For the text-containing cell, return its midpoint in (X, Y) coordinate format. 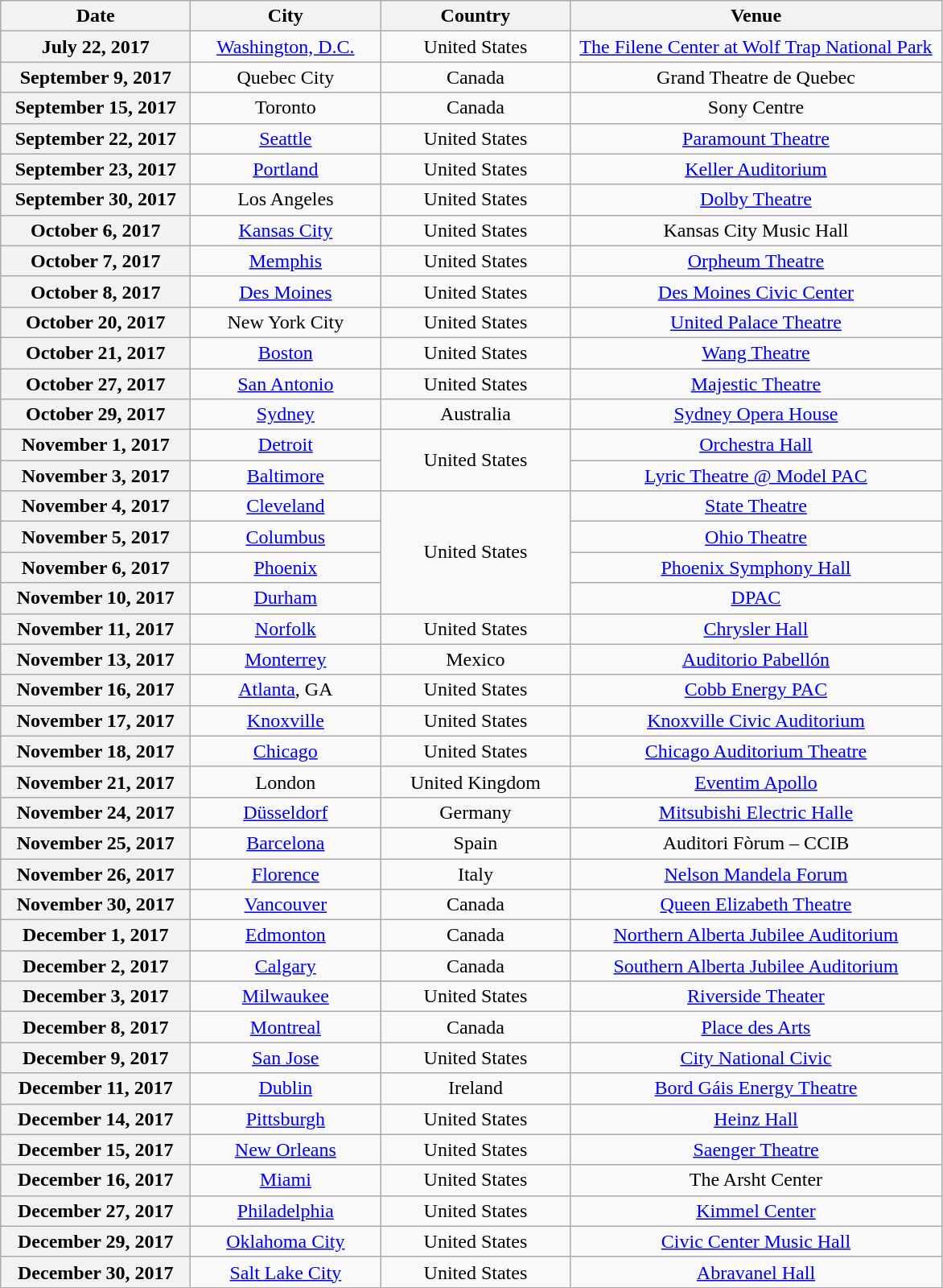
Auditori Fòrum – CCIB (756, 843)
Auditorio Pabellón (756, 659)
United Kingdom (476, 782)
September 22, 2017 (96, 138)
November 26, 2017 (96, 873)
Abravanel Hall (756, 1272)
Miami (286, 1180)
Phoenix Symphony Hall (756, 568)
Sydney (286, 415)
Washington, D.C. (286, 47)
Chrysler Hall (756, 629)
December 16, 2017 (96, 1180)
Italy (476, 873)
Barcelona (286, 843)
Spain (476, 843)
November 16, 2017 (96, 690)
Salt Lake City (286, 1272)
Edmonton (286, 935)
September 30, 2017 (96, 200)
State Theatre (756, 506)
Milwaukee (286, 997)
December 1, 2017 (96, 935)
Ohio Theatre (756, 537)
Philadelphia (286, 1211)
Kansas City (286, 230)
Kimmel Center (756, 1211)
July 22, 2017 (96, 47)
Des Moines Civic Center (756, 291)
September 9, 2017 (96, 77)
City (286, 16)
Germany (476, 812)
Dolby Theatre (756, 200)
November 1, 2017 (96, 445)
Country (476, 16)
Orchestra Hall (756, 445)
Mitsubishi Electric Halle (756, 812)
Queen Elizabeth Theatre (756, 905)
Dublin (286, 1088)
Mexico (476, 659)
Chicago Auditorium Theatre (756, 751)
Düsseldorf (286, 812)
December 14, 2017 (96, 1119)
September 23, 2017 (96, 169)
Quebec City (286, 77)
Vancouver (286, 905)
City National Civic (756, 1058)
Bord Gáis Energy Theatre (756, 1088)
October 27, 2017 (96, 384)
Venue (756, 16)
Lyric Theatre @ Model PAC (756, 476)
December 11, 2017 (96, 1088)
DPAC (756, 598)
Nelson Mandela Forum (756, 873)
Paramount Theatre (756, 138)
November 21, 2017 (96, 782)
Des Moines (286, 291)
Oklahoma City (286, 1241)
Atlanta, GA (286, 690)
Memphis (286, 261)
Durham (286, 598)
San Antonio (286, 384)
November 17, 2017 (96, 720)
Eventim Apollo (756, 782)
Place des Arts (756, 1027)
Date (96, 16)
December 8, 2017 (96, 1027)
October 20, 2017 (96, 322)
Orpheum Theatre (756, 261)
Los Angeles (286, 200)
November 25, 2017 (96, 843)
Northern Alberta Jubilee Auditorium (756, 935)
Keller Auditorium (756, 169)
November 5, 2017 (96, 537)
December 9, 2017 (96, 1058)
Civic Center Music Hall (756, 1241)
Kansas City Music Hall (756, 230)
Riverside Theater (756, 997)
November 18, 2017 (96, 751)
Pittsburgh (286, 1119)
October 7, 2017 (96, 261)
Cobb Energy PAC (756, 690)
November 4, 2017 (96, 506)
Ireland (476, 1088)
Montreal (286, 1027)
November 24, 2017 (96, 812)
The Filene Center at Wolf Trap National Park (756, 47)
Sony Centre (756, 108)
October 29, 2017 (96, 415)
Knoxville (286, 720)
December 29, 2017 (96, 1241)
London (286, 782)
December 15, 2017 (96, 1150)
December 27, 2017 (96, 1211)
Norfolk (286, 629)
December 2, 2017 (96, 966)
Majestic Theatre (756, 384)
Australia (476, 415)
Seattle (286, 138)
Calgary (286, 966)
December 3, 2017 (96, 997)
San Jose (286, 1058)
Florence (286, 873)
Sydney Opera House (756, 415)
Toronto (286, 108)
Columbus (286, 537)
Southern Alberta Jubilee Auditorium (756, 966)
November 11, 2017 (96, 629)
Grand Theatre de Quebec (756, 77)
Knoxville Civic Auditorium (756, 720)
Cleveland (286, 506)
Phoenix (286, 568)
New Orleans (286, 1150)
Detroit (286, 445)
The Arsht Center (756, 1180)
Wang Theatre (756, 353)
Baltimore (286, 476)
Chicago (286, 751)
October 21, 2017 (96, 353)
Boston (286, 353)
November 10, 2017 (96, 598)
November 3, 2017 (96, 476)
November 30, 2017 (96, 905)
Monterrey (286, 659)
Portland (286, 169)
New York City (286, 322)
November 13, 2017 (96, 659)
December 30, 2017 (96, 1272)
September 15, 2017 (96, 108)
November 6, 2017 (96, 568)
United Palace Theatre (756, 322)
Saenger Theatre (756, 1150)
October 8, 2017 (96, 291)
Heinz Hall (756, 1119)
October 6, 2017 (96, 230)
